Determine the [x, y] coordinate at the center of the cell enclosing the given text.  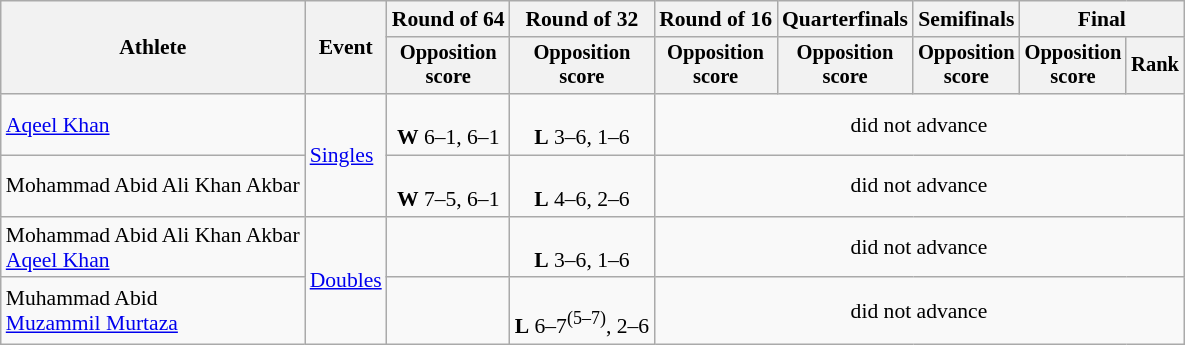
Mohammad Abid Ali Khan AkbarAqeel Khan [153, 248]
L 4–6, 2–6 [582, 186]
Aqeel Khan [153, 124]
Final [1102, 19]
Athlete [153, 48]
Semifinals [966, 19]
Rank [1155, 66]
W 6–1, 6–1 [448, 124]
Round of 64 [448, 19]
L 6–7(5–7), 2–6 [582, 312]
Round of 32 [582, 19]
Mohammad Abid Ali Khan Akbar [153, 186]
Doubles [346, 281]
Event [346, 48]
Round of 16 [716, 19]
Quarterfinals [845, 19]
Singles [346, 155]
W 7–5, 6–1 [448, 186]
Muhammad AbidMuzammil Murtaza [153, 312]
